Find where the given text appears and provide that cell's center as (X, Y) coordinate. 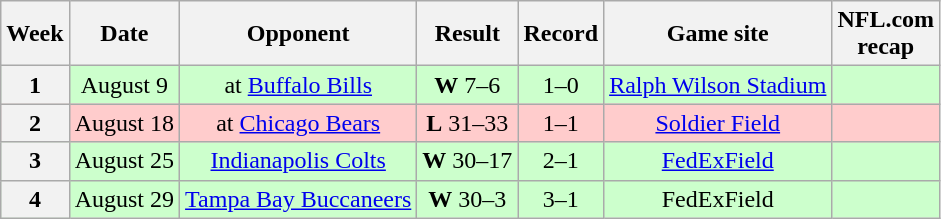
at Buffalo Bills (298, 85)
1 (35, 85)
2 (35, 123)
W 7–6 (468, 85)
Indianapolis Colts (298, 161)
Game site (718, 34)
Record (561, 34)
Opponent (298, 34)
Date (124, 34)
Tampa Bay Buccaneers (298, 199)
L 31–33 (468, 123)
NFL.comrecap (886, 34)
August 9 (124, 85)
1–0 (561, 85)
1–1 (561, 123)
Week (35, 34)
3 (35, 161)
August 18 (124, 123)
Result (468, 34)
Soldier Field (718, 123)
3–1 (561, 199)
4 (35, 199)
August 29 (124, 199)
August 25 (124, 161)
Ralph Wilson Stadium (718, 85)
2–1 (561, 161)
W 30–17 (468, 161)
at Chicago Bears (298, 123)
W 30–3 (468, 199)
